Pinpoint the cell where the given text exists, returning its (X, Y) midpoint coordinate. 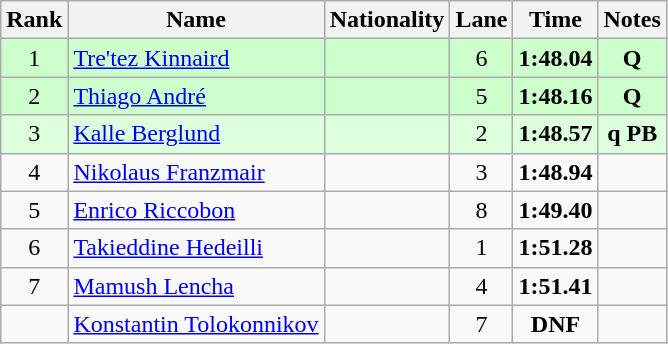
Rank (34, 20)
Enrico Riccobon (196, 210)
Lane (482, 20)
DNF (556, 324)
Time (556, 20)
1:51.41 (556, 286)
q PB (632, 134)
Takieddine Hedeilli (196, 248)
Thiago André (196, 96)
1:51.28 (556, 248)
1:48.57 (556, 134)
Mamush Lencha (196, 286)
1:48.94 (556, 172)
1:49.40 (556, 210)
Nikolaus Franzmair (196, 172)
Notes (632, 20)
Nationality (387, 20)
8 (482, 210)
Tre'tez Kinnaird (196, 58)
Name (196, 20)
1:48.16 (556, 96)
Kalle Berglund (196, 134)
1:48.04 (556, 58)
Konstantin Tolokonnikov (196, 324)
